Capture the cell that displays the provided text and extract its (x, y) central coordinate. 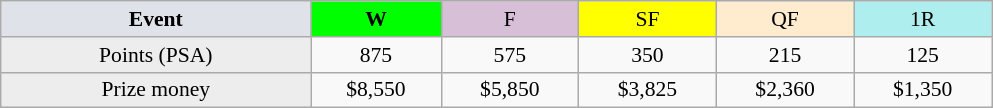
1R (923, 19)
Prize money (156, 90)
SF (648, 19)
$8,550 (376, 90)
350 (648, 55)
$3,825 (648, 90)
$5,850 (510, 90)
575 (510, 55)
875 (376, 55)
F (510, 19)
QF (785, 19)
Points (PSA) (156, 55)
$1,350 (923, 90)
125 (923, 55)
215 (785, 55)
Event (156, 19)
W (376, 19)
$2,360 (785, 90)
